Find where the given text appears and provide that cell's center as (x, y) coordinate. 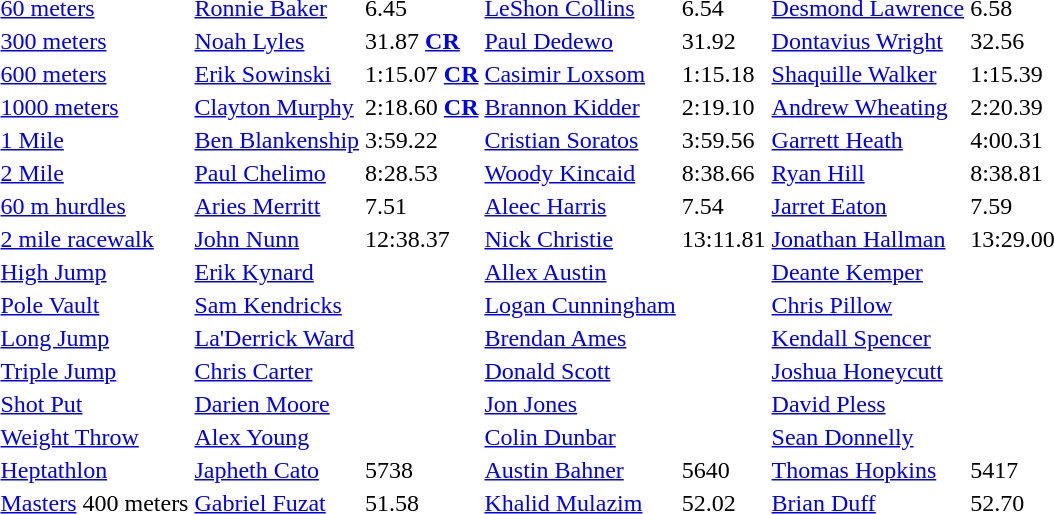
Thomas Hopkins (868, 470)
Japheth Cato (277, 470)
John Nunn (277, 239)
8:28.53 (422, 173)
Logan Cunningham (580, 305)
Ben Blankenship (277, 140)
Erik Kynard (277, 272)
Casimir Loxsom (580, 74)
13:11.81 (724, 239)
Aries Merritt (277, 206)
Alex Young (277, 437)
Garrett Heath (868, 140)
2:19.10 (724, 107)
Sam Kendricks (277, 305)
1:15.07 CR (422, 74)
3:59.56 (724, 140)
Kendall Spencer (868, 338)
Donald Scott (580, 371)
12:38.37 (422, 239)
5738 (422, 470)
Allex Austin (580, 272)
Darien Moore (277, 404)
Sean Donnelly (868, 437)
7.51 (422, 206)
Austin Bahner (580, 470)
Ryan Hill (868, 173)
Paul Dedewo (580, 41)
Chris Pillow (868, 305)
Aleec Harris (580, 206)
La'Derrick Ward (277, 338)
Andrew Wheating (868, 107)
31.92 (724, 41)
Brendan Ames (580, 338)
Deante Kemper (868, 272)
8:38.66 (724, 173)
Cristian Soratos (580, 140)
Jonathan Hallman (868, 239)
Chris Carter (277, 371)
Brannon Kidder (580, 107)
Noah Lyles (277, 41)
Clayton Murphy (277, 107)
David Pless (868, 404)
7.54 (724, 206)
Woody Kincaid (580, 173)
31.87 CR (422, 41)
Colin Dunbar (580, 437)
Jarret Eaton (868, 206)
Erik Sowinski (277, 74)
Nick Christie (580, 239)
5640 (724, 470)
Dontavius Wright (868, 41)
2:18.60 CR (422, 107)
Shaquille Walker (868, 74)
Jon Jones (580, 404)
Paul Chelimo (277, 173)
Joshua Honeycutt (868, 371)
3:59.22 (422, 140)
1:15.18 (724, 74)
